Detect which cell encompasses the target text, then output its [x, y] center coordinate. 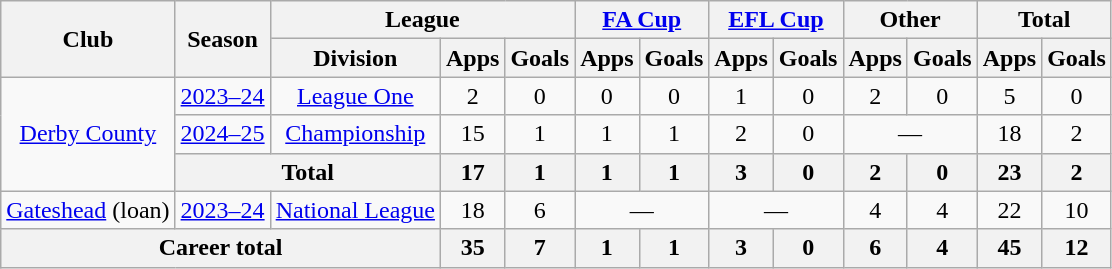
Club [88, 39]
35 [472, 248]
Career total [221, 248]
7 [540, 248]
45 [1009, 248]
Division [355, 58]
10 [1077, 210]
17 [472, 172]
2024–25 [222, 134]
EFL Cup [776, 20]
22 [1009, 210]
League [422, 20]
23 [1009, 172]
Gateshead (loan) [88, 210]
National League [355, 210]
FA Cup [642, 20]
Derby County [88, 134]
League One [355, 96]
Other [910, 20]
Season [222, 39]
12 [1077, 248]
15 [472, 134]
Championship [355, 134]
5 [1009, 96]
